Pinpoint the cell where the given text exists, returning its (x, y) midpoint coordinate. 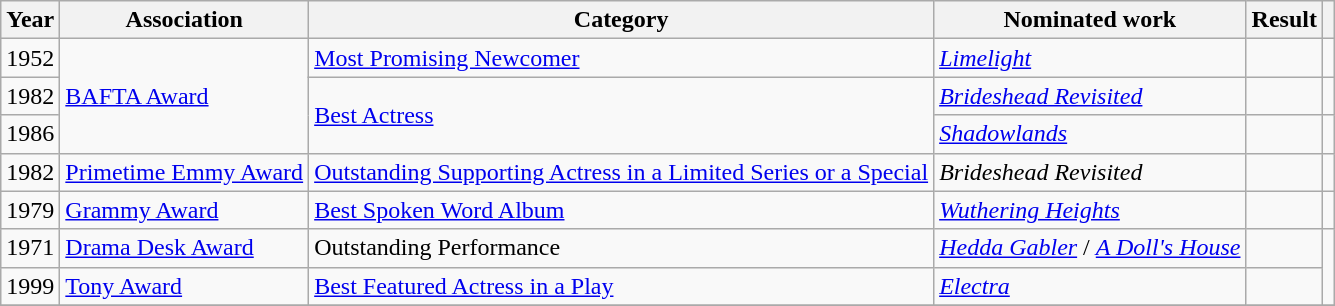
1986 (30, 134)
Grammy Award (184, 210)
Association (184, 20)
Primetime Emmy Award (184, 172)
Shadowlands (1090, 134)
Electra (1090, 286)
Drama Desk Award (184, 248)
Wuthering Heights (1090, 210)
Best Actress (622, 115)
Best Spoken Word Album (622, 210)
Hedda Gabler / A Doll's House (1090, 248)
Result (1284, 20)
Category (622, 20)
Tony Award (184, 286)
BAFTA Award (184, 96)
Year (30, 20)
Most Promising Newcomer (622, 58)
Outstanding Supporting Actress in a Limited Series or a Special (622, 172)
1999 (30, 286)
Best Featured Actress in a Play (622, 286)
1952 (30, 58)
Limelight (1090, 58)
1979 (30, 210)
Nominated work (1090, 20)
Outstanding Performance (622, 248)
1971 (30, 248)
